Determine the (X, Y) coordinate at the center of the cell enclosing the given text.  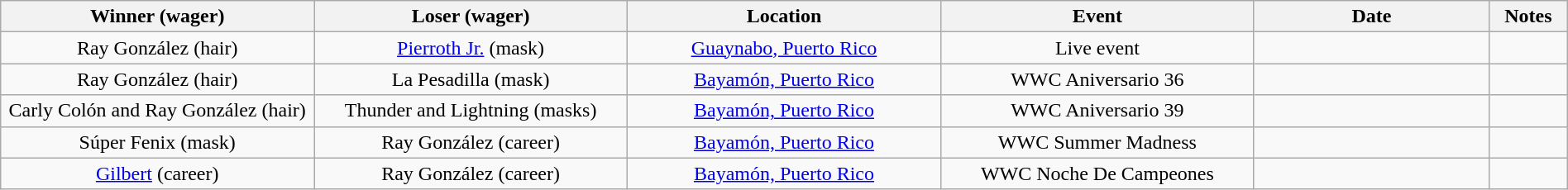
Notes (1528, 17)
WWC Noche De Campeones (1097, 173)
Event (1097, 17)
WWC Aniversario 39 (1097, 111)
Loser (wager) (471, 17)
Gilbert (career) (157, 173)
Winner (wager) (157, 17)
Live event (1097, 48)
Guaynabo, Puerto Rico (784, 48)
Súper Fenix (mask) (157, 142)
WWC Aniversario 36 (1097, 79)
WWC Summer Madness (1097, 142)
Date (1371, 17)
Location (784, 17)
Pierroth Jr. (mask) (471, 48)
La Pesadilla (mask) (471, 79)
Thunder and Lightning (masks) (471, 111)
Carly Colón and Ray González (hair) (157, 111)
